Output the [X, Y] coordinate of the center of the cell containing the given text.  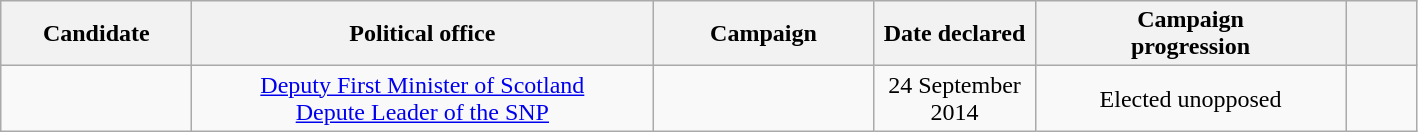
Date declared [954, 34]
Elected unopposed [1190, 98]
Campaign [764, 34]
Campaignprogression [1190, 34]
Political office [422, 34]
24 September 2014 [954, 98]
Candidate [96, 34]
Deputy First Minister of Scotland Depute Leader of the SNP [422, 98]
